Search for the cell housing the specified text and yield its (X, Y) center coordinate. 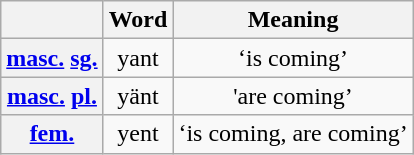
fem. (52, 134)
‘is coming’ (293, 58)
masc. sg. (52, 58)
Meaning (293, 20)
Word (138, 20)
yänt (138, 96)
'are coming’ (293, 96)
yant (138, 58)
yent (138, 134)
masc. pl. (52, 96)
‘is coming, are coming’ (293, 134)
